Detect which cell encompasses the target text, then output its [X, Y] center coordinate. 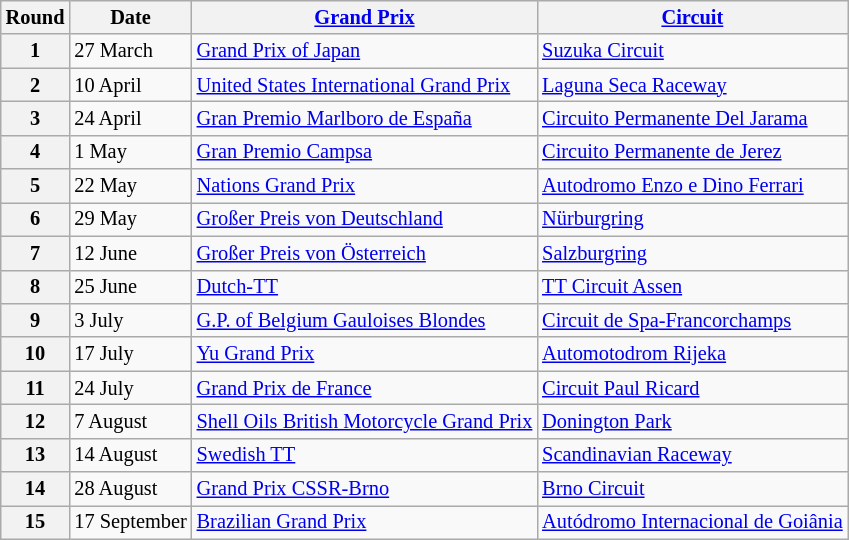
7 [36, 253]
Gran Premio Campsa [365, 152]
Swedish TT [365, 455]
Salzburgring [692, 253]
4 [36, 152]
Circuit de Spa-Francorchamps [692, 320]
Circuito Permanente Del Jarama [692, 118]
Gran Premio Marlboro de España [365, 118]
27 March [130, 51]
8 [36, 287]
Großer Preis von Österreich [365, 253]
7 August [130, 421]
28 August [130, 489]
17 September [130, 522]
24 April [130, 118]
25 June [130, 287]
1 May [130, 152]
G.P. of Belgium Gauloises Blondes [365, 320]
2 [36, 85]
3 [36, 118]
Circuit [692, 17]
24 July [130, 388]
14 [36, 489]
Dutch-TT [365, 287]
Scandinavian Raceway [692, 455]
Brazilian Grand Prix [365, 522]
13 [36, 455]
United States International Grand Prix [365, 85]
Großer Preis von Deutschland [365, 219]
12 [36, 421]
Donington Park [692, 421]
11 [36, 388]
9 [36, 320]
Grand Prix [365, 17]
Laguna Seca Raceway [692, 85]
Circuito Permanente de Jerez [692, 152]
Grand Prix of Japan [365, 51]
12 June [130, 253]
Automotodrom Rijeka [692, 354]
10 April [130, 85]
Shell Oils British Motorcycle Grand Prix [365, 421]
Nations Grand Prix [365, 186]
14 August [130, 455]
Autodromo Enzo e Dino Ferrari [692, 186]
10 [36, 354]
Autódromo Internacional de Goiânia [692, 522]
Nürburgring [692, 219]
Date [130, 17]
6 [36, 219]
Circuit Paul Ricard [692, 388]
3 July [130, 320]
Round [36, 17]
1 [36, 51]
Grand Prix de France [365, 388]
15 [36, 522]
22 May [130, 186]
29 May [130, 219]
Brno Circuit [692, 489]
Suzuka Circuit [692, 51]
Yu Grand Prix [365, 354]
17 July [130, 354]
TT Circuit Assen [692, 287]
Grand Prix CSSR-Brno [365, 489]
5 [36, 186]
